Capture the cell that displays the provided text and extract its (x, y) central coordinate. 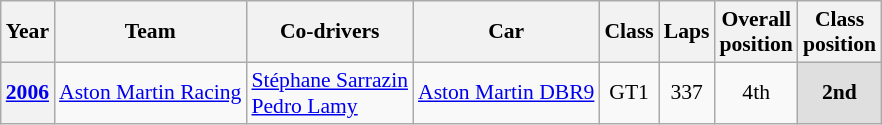
2006 (28, 92)
GT1 (628, 92)
Year (28, 32)
Stéphane Sarrazin Pedro Lamy (330, 92)
337 (687, 92)
Class (628, 32)
Aston Martin Racing (150, 92)
Aston Martin DBR9 (506, 92)
Overallposition (756, 32)
Classposition (840, 32)
4th (756, 92)
Team (150, 32)
2nd (840, 92)
Co-drivers (330, 32)
Car (506, 32)
Laps (687, 32)
